Return [X, Y] of the center of cell containing provided text 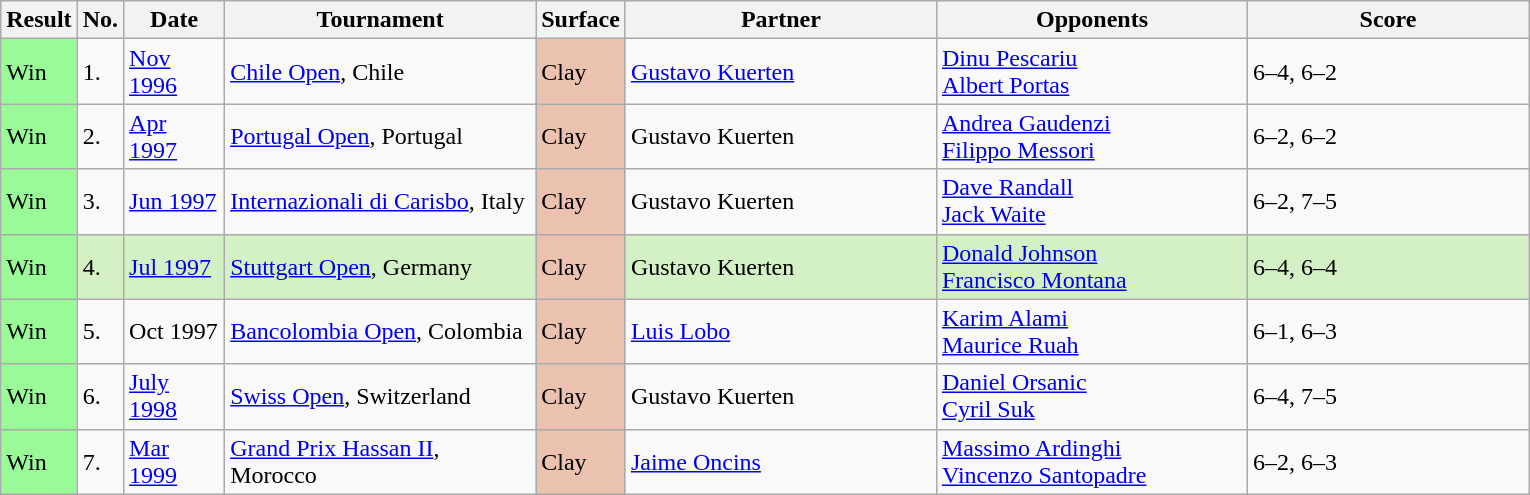
6. [100, 396]
Opponents [1092, 20]
Andrea Gaudenzi Filippo Messori [1092, 136]
Result [39, 20]
6–4, 6–4 [1388, 266]
Portugal Open, Portugal [380, 136]
Jun 1997 [174, 202]
Grand Prix Hassan II, Morocco [380, 462]
Luis Lobo [780, 332]
6–2, 6–2 [1388, 136]
6–2, 6–3 [1388, 462]
Internazionali di Carisbo, Italy [380, 202]
Jul 1997 [174, 266]
Stuttgart Open, Germany [380, 266]
Dave Randall Jack Waite [1092, 202]
Score [1388, 20]
4. [100, 266]
3. [100, 202]
Partner [780, 20]
Chile Open, Chile [380, 72]
Nov 1996 [174, 72]
6–4, 7–5 [1388, 396]
5. [100, 332]
Tournament [380, 20]
July 1998 [174, 396]
Dinu Pescariu Albert Portas [1092, 72]
Donald Johnson Francisco Montana [1092, 266]
Karim Alami Maurice Ruah [1092, 332]
Jaime Oncins [780, 462]
2. [100, 136]
6–2, 7–5 [1388, 202]
Swiss Open, Switzerland [380, 396]
6–4, 6–2 [1388, 72]
No. [100, 20]
7. [100, 462]
Massimo Ardinghi Vincenzo Santopadre [1092, 462]
Apr 1997 [174, 136]
Mar 1999 [174, 462]
1. [100, 72]
Date [174, 20]
Oct 1997 [174, 332]
Bancolombia Open, Colombia [380, 332]
Surface [581, 20]
6–1, 6–3 [1388, 332]
Daniel Orsanic Cyril Suk [1092, 396]
